Locate the cell with the specified text and output its (x, y) center coordinate. 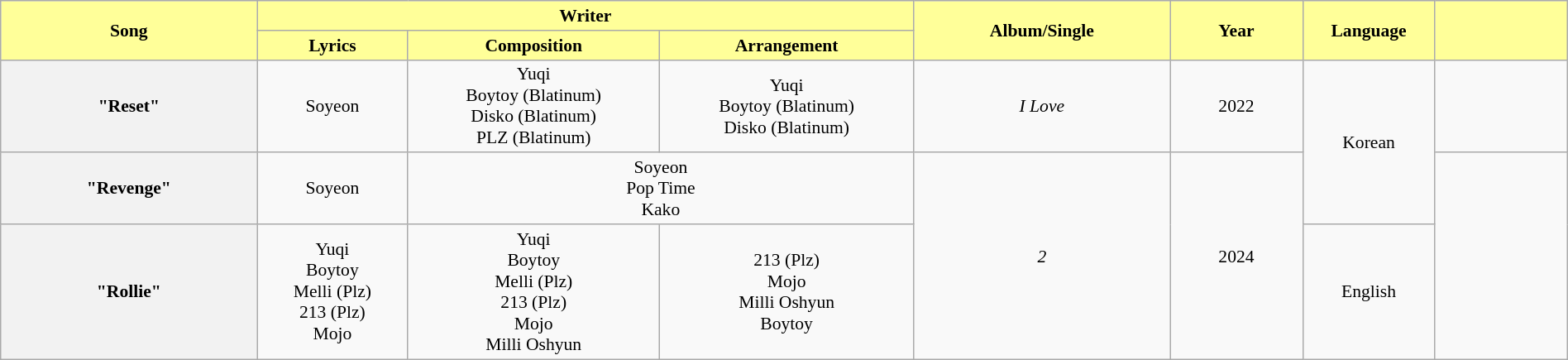
Arrangement (787, 45)
I Love (1042, 106)
Korean (1369, 142)
213 (Plz)MojoMilli OshyunBoytoy (787, 291)
Composition (534, 45)
Language (1369, 30)
"Revenge" (129, 189)
English (1369, 291)
YuqiBoytoy (Blatinum)Disko (Blatinum) (787, 106)
Song (129, 30)
2024 (1236, 256)
YuqiBoytoyMelli (Plz)213 (Plz)Mojo (332, 291)
"Reset" (129, 106)
2022 (1236, 106)
Lyrics (332, 45)
YuqiBoytoyMelli (Plz)213 (Plz)MojoMilli Oshyun (534, 291)
Writer (586, 16)
2 (1042, 256)
SoyeonPop TimeKako (661, 189)
Album/Single (1042, 30)
YuqiBoytoy (Blatinum)Disko (Blatinum)PLZ (Blatinum) (534, 106)
Year (1236, 30)
"Rollie" (129, 291)
